Locate the cell with the specified text and output its [X, Y] center coordinate. 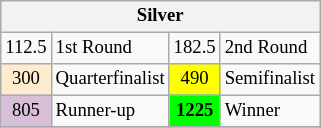
Winner [270, 112]
Silver [160, 16]
490 [194, 80]
Semifinalist [270, 80]
1st Round [110, 48]
Quarterfinalist [110, 80]
300 [26, 80]
Runner-up [110, 112]
1225 [194, 112]
182.5 [194, 48]
112.5 [26, 48]
805 [26, 112]
2nd Round [270, 48]
